Determine the (x, y) coordinate at the center of the cell enclosing the given text.  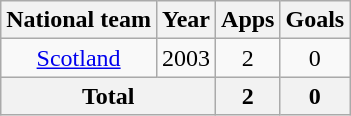
Year (186, 20)
National team (79, 20)
Scotland (79, 58)
Total (108, 96)
Goals (315, 20)
Apps (248, 20)
2003 (186, 58)
